Capture the cell that displays the provided text and extract its [x, y] central coordinate. 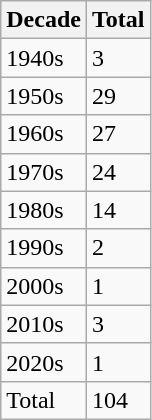
14 [118, 210]
104 [118, 400]
1940s [44, 58]
2010s [44, 324]
1980s [44, 210]
24 [118, 172]
2020s [44, 362]
1960s [44, 134]
1990s [44, 248]
1950s [44, 96]
Decade [44, 20]
1970s [44, 172]
29 [118, 96]
27 [118, 134]
2000s [44, 286]
2 [118, 248]
